Extract the [x, y] coordinate from the center of the cell holding the provided text.  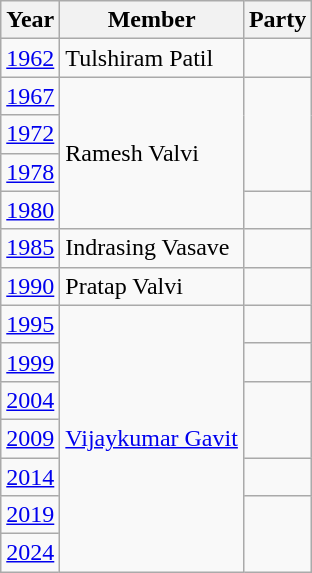
1972 [30, 134]
1985 [30, 248]
Pratap Valvi [152, 286]
Member [152, 20]
Party [277, 20]
Ramesh Valvi [152, 153]
1995 [30, 324]
Year [30, 20]
1967 [30, 96]
Vijaykumar Gavit [152, 438]
2019 [30, 515]
2024 [30, 553]
1978 [30, 172]
1962 [30, 58]
1980 [30, 210]
2004 [30, 400]
2009 [30, 438]
2014 [30, 477]
1990 [30, 286]
Indrasing Vasave [152, 248]
Tulshiram Patil [152, 58]
1999 [30, 362]
